For the text-containing cell, return its midpoint in (x, y) coordinate format. 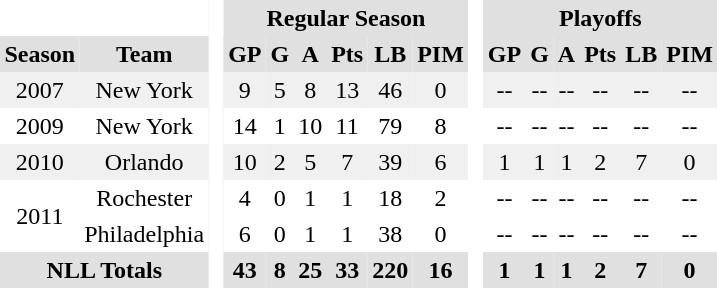
Regular Season (346, 18)
33 (348, 270)
Playoffs (600, 18)
2009 (40, 126)
38 (390, 234)
2011 (40, 216)
11 (348, 126)
Team (144, 54)
46 (390, 90)
79 (390, 126)
Season (40, 54)
13 (348, 90)
16 (441, 270)
Orlando (144, 162)
43 (245, 270)
PIM (441, 54)
4 (245, 198)
39 (390, 162)
220 (390, 270)
NLL Totals (104, 270)
14 (245, 126)
9 (245, 90)
Philadelphia (144, 234)
Rochester (144, 198)
2007 (40, 90)
18 (390, 198)
25 (310, 270)
2010 (40, 162)
